Extract the [X, Y] coordinate from the center of the cell holding the provided text.  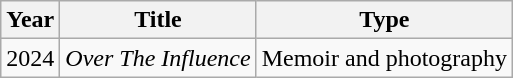
Over The Influence [158, 58]
Memoir and photography [384, 58]
Title [158, 20]
Type [384, 20]
2024 [30, 58]
Year [30, 20]
